From the cell containing the given text, extract its center point as (X, Y) coordinate. 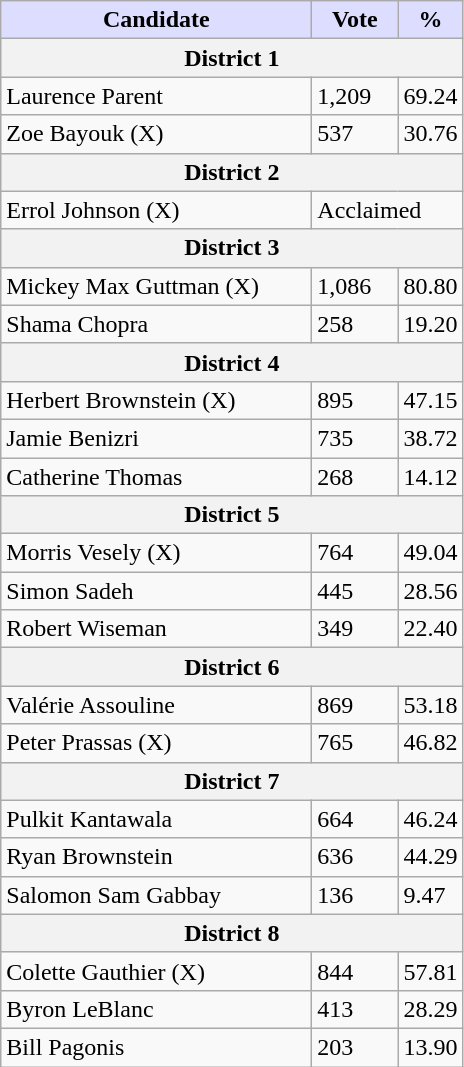
Ryan Brownstein (156, 857)
District 7 (232, 781)
203 (355, 1047)
537 (355, 134)
765 (355, 743)
Laurence Parent (156, 96)
Bill Pagonis (156, 1047)
Shama Chopra (156, 324)
Robert Wiseman (156, 629)
445 (355, 591)
District 3 (232, 248)
46.24 (430, 819)
47.15 (430, 400)
136 (355, 895)
Catherine Thomas (156, 477)
80.80 (430, 286)
19.20 (430, 324)
% (430, 20)
Herbert Brownstein (X) (156, 400)
Peter Prassas (X) (156, 743)
895 (355, 400)
Jamie Benizri (156, 438)
Morris Vesely (X) (156, 553)
53.18 (430, 705)
District 5 (232, 515)
30.76 (430, 134)
844 (355, 971)
46.82 (430, 743)
Byron LeBlanc (156, 1009)
District 8 (232, 933)
38.72 (430, 438)
28.56 (430, 591)
Mickey Max Guttman (X) (156, 286)
14.12 (430, 477)
636 (355, 857)
Errol Johnson (X) (156, 210)
1,086 (355, 286)
Simon Sadeh (156, 591)
22.40 (430, 629)
District 4 (232, 362)
Colette Gauthier (X) (156, 971)
258 (355, 324)
Pulkit Kantawala (156, 819)
13.90 (430, 1047)
Vote (355, 20)
57.81 (430, 971)
869 (355, 705)
69.24 (430, 96)
413 (355, 1009)
1,209 (355, 96)
District 1 (232, 58)
Candidate (156, 20)
349 (355, 629)
Valérie Assouline (156, 705)
49.04 (430, 553)
664 (355, 819)
28.29 (430, 1009)
735 (355, 438)
764 (355, 553)
268 (355, 477)
District 6 (232, 667)
44.29 (430, 857)
Salomon Sam Gabbay (156, 895)
Acclaimed (388, 210)
9.47 (430, 895)
District 2 (232, 172)
Zoe Bayouk (X) (156, 134)
